Provide the (x, y) coordinate of the cell's center where the given text is located.  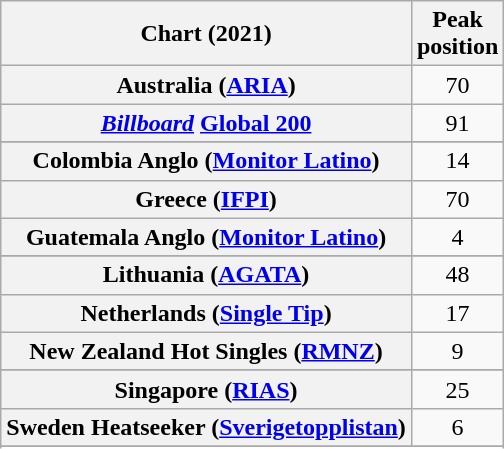
9 (457, 351)
48 (457, 275)
Australia (ARIA) (206, 85)
Chart (2021) (206, 34)
25 (457, 389)
New Zealand Hot Singles (RMNZ) (206, 351)
4 (457, 237)
Greece (IFPI) (206, 199)
91 (457, 123)
Billboard Global 200 (206, 123)
Netherlands (Single Tip) (206, 313)
6 (457, 427)
Colombia Anglo (Monitor Latino) (206, 161)
Sweden Heatseeker (Sverigetopplistan) (206, 427)
14 (457, 161)
Peakposition (457, 34)
Singapore (RIAS) (206, 389)
Lithuania (AGATA) (206, 275)
17 (457, 313)
Guatemala Anglo (Monitor Latino) (206, 237)
